For the text-containing cell, return its midpoint in [X, Y] coordinate format. 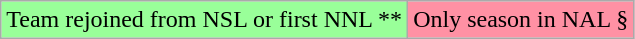
Team rejoined from NSL or first NNL ** [204, 20]
Only season in NAL § [521, 20]
